Detect which cell encompasses the target text, then output its [X, Y] center coordinate. 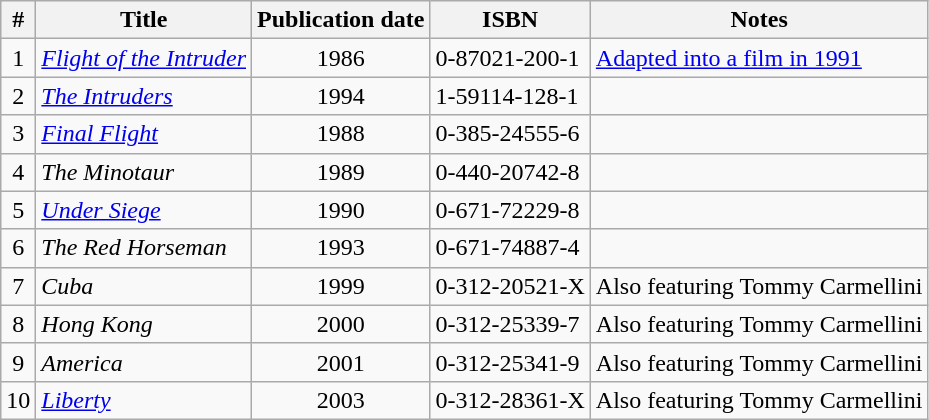
Adapted into a film in 1991 [759, 58]
0-312-25339-7 [510, 324]
Flight of the Intruder [144, 58]
# [18, 20]
1 [18, 58]
1993 [341, 248]
0-312-28361-X [510, 400]
10 [18, 400]
Cuba [144, 286]
1986 [341, 58]
8 [18, 324]
2000 [341, 324]
0-440-20742-8 [510, 172]
1988 [341, 134]
Hong Kong [144, 324]
0-312-25341-9 [510, 362]
2003 [341, 400]
1999 [341, 286]
0-87021-200-1 [510, 58]
ISBN [510, 20]
4 [18, 172]
0-385-24555-6 [510, 134]
3 [18, 134]
5 [18, 210]
America [144, 362]
Final Flight [144, 134]
1989 [341, 172]
7 [18, 286]
6 [18, 248]
1994 [341, 96]
Liberty [144, 400]
Under Siege [144, 210]
1990 [341, 210]
0-671-74887-4 [510, 248]
The Minotaur [144, 172]
9 [18, 362]
Title [144, 20]
0-671-72229-8 [510, 210]
1-59114-128-1 [510, 96]
0-312-20521-X [510, 286]
2 [18, 96]
The Red Horseman [144, 248]
2001 [341, 362]
The Intruders [144, 96]
Publication date [341, 20]
Notes [759, 20]
